For the text-containing cell, return its midpoint in [x, y] coordinate format. 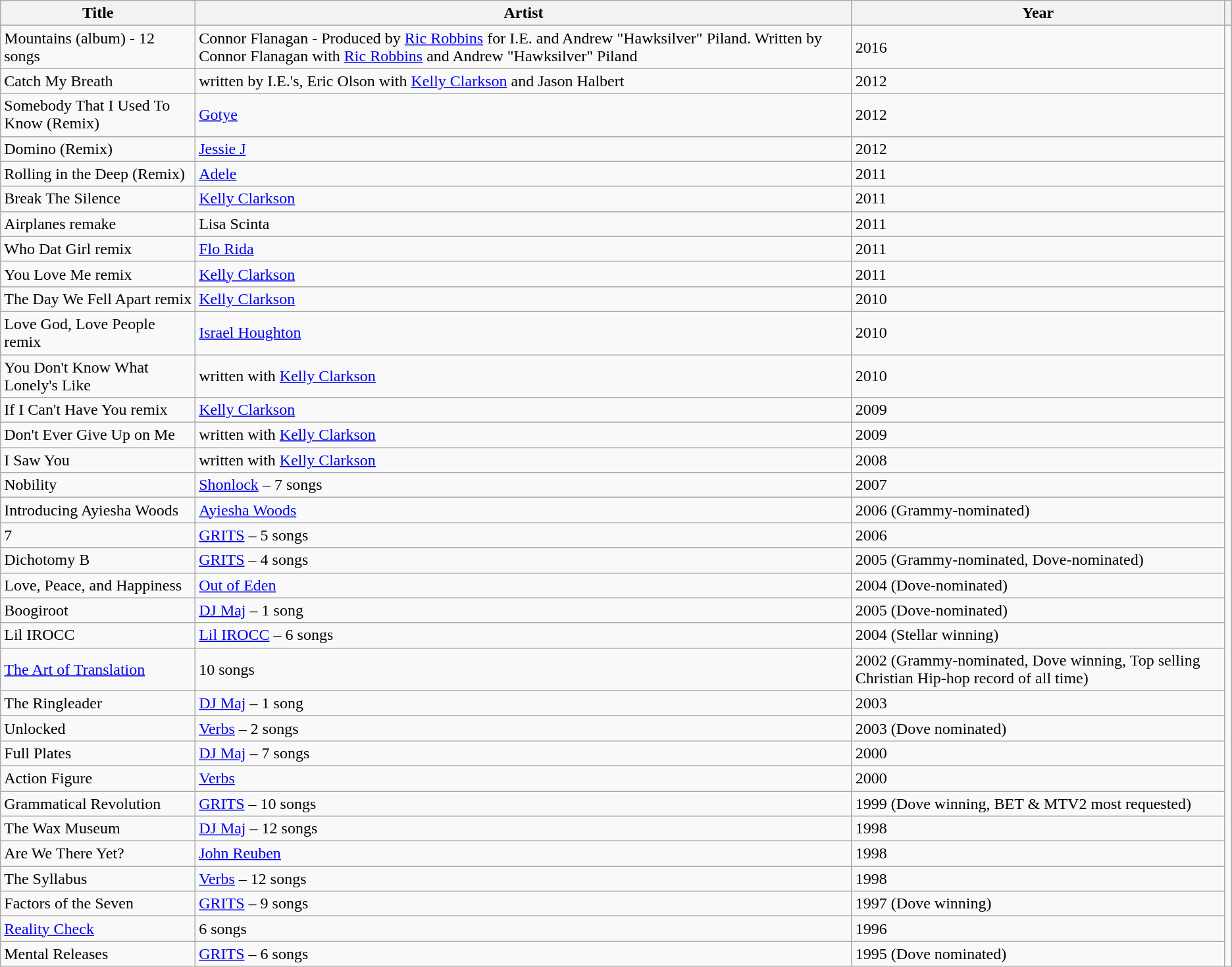
Nobility [98, 485]
1996 [1038, 929]
The Syllabus [98, 879]
2005 (Grammy-nominated, Dove-nominated) [1038, 560]
Ayiesha Woods [524, 510]
Domino (Remix) [98, 149]
2003 [1038, 703]
2002 (Grammy-nominated, Dove winning, Top selling Christian Hip-hop record of all time) [1038, 669]
2006 (Grammy-nominated) [1038, 510]
Dichotomy B [98, 560]
Break The Silence [98, 199]
1995 (Dove nominated) [1038, 954]
10 songs [524, 669]
Factors of the Seven [98, 904]
If I Can't Have You remix [98, 410]
Airplanes remake [98, 224]
The Ringleader [98, 703]
Mountains (album) - 12 songs [98, 47]
Artist [524, 13]
2004 (Stellar winning) [1038, 635]
Title [98, 13]
You Don't Know What Lonely's Like [98, 375]
Catch My Breath [98, 81]
Jessie J [524, 149]
Full Plates [98, 753]
Verbs – 2 songs [524, 728]
I Saw You [98, 460]
2007 [1038, 485]
Lil IROCC [98, 635]
Adele [524, 174]
Rolling in the Deep (Remix) [98, 174]
The Wax Museum [98, 829]
John Reuben [524, 854]
Love, Peace, and Happiness [98, 585]
GRITS – 6 songs [524, 954]
Grammatical Revolution [98, 804]
6 songs [524, 929]
Who Dat Girl remix [98, 249]
1999 (Dove winning, BET & MTV2 most requested) [1038, 804]
2004 (Dove-nominated) [1038, 585]
DJ Maj – 12 songs [524, 829]
Don't Ever Give Up on Me [98, 435]
Lil IROCC – 6 songs [524, 635]
Verbs [524, 778]
2003 (Dove nominated) [1038, 728]
Reality Check [98, 929]
Boogiroot [98, 610]
Verbs – 12 songs [524, 879]
written by I.E.'s, Eric Olson with Kelly Clarkson and Jason Halbert [524, 81]
1997 (Dove winning) [1038, 904]
Introducing Ayiesha Woods [98, 510]
GRITS – 10 songs [524, 804]
The Day We Fell Apart remix [98, 299]
Shonlock – 7 songs [524, 485]
Mental Releases [98, 954]
Year [1038, 13]
Israel Houghton [524, 333]
Out of Eden [524, 585]
Flo Rida [524, 249]
The Art of Translation [98, 669]
2016 [1038, 47]
GRITS – 5 songs [524, 535]
Love God, Love People remix [98, 333]
2008 [1038, 460]
GRITS – 9 songs [524, 904]
Gotye [524, 115]
2006 [1038, 535]
Somebody That I Used To Know (Remix) [98, 115]
GRITS – 4 songs [524, 560]
DJ Maj – 7 songs [524, 753]
You Love Me remix [98, 274]
Unlocked [98, 728]
7 [98, 535]
2005 (Dove-nominated) [1038, 610]
Lisa Scinta [524, 224]
Action Figure [98, 778]
Are We There Yet? [98, 854]
